Return the (x, y) coordinate for the center point of the cell that contains the specified text.  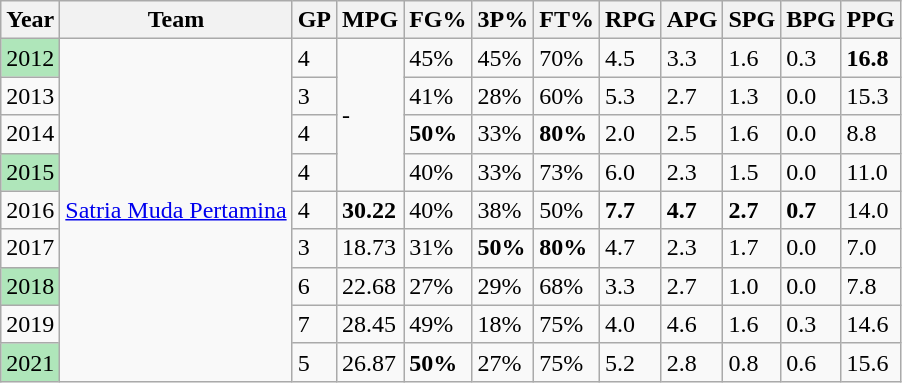
2021 (30, 362)
14.0 (870, 210)
2019 (30, 324)
2014 (30, 134)
0.6 (811, 362)
41% (438, 96)
49% (438, 324)
3P% (503, 20)
5.3 (630, 96)
0.7 (811, 210)
7 (314, 324)
2.5 (692, 134)
1.5 (752, 172)
73% (567, 172)
68% (567, 286)
GP (314, 20)
6.0 (630, 172)
1.7 (752, 248)
1.3 (752, 96)
22.68 (370, 286)
7.0 (870, 248)
14.6 (870, 324)
28% (503, 96)
Satria Muda Pertamina (176, 210)
FG% (438, 20)
2.8 (692, 362)
BPG (811, 20)
11.0 (870, 172)
- (370, 115)
18% (503, 324)
1.0 (752, 286)
28.45 (370, 324)
4.0 (630, 324)
Year (30, 20)
5 (314, 362)
60% (567, 96)
7.7 (630, 210)
6 (314, 286)
29% (503, 286)
0.8 (752, 362)
15.3 (870, 96)
2018 (30, 286)
7.8 (870, 286)
APG (692, 20)
2017 (30, 248)
SPG (752, 20)
26.87 (370, 362)
Team (176, 20)
2012 (30, 58)
2016 (30, 210)
31% (438, 248)
8.8 (870, 134)
38% (503, 210)
FT% (567, 20)
RPG (630, 20)
5.2 (630, 362)
4.6 (692, 324)
2013 (30, 96)
30.22 (370, 210)
70% (567, 58)
2015 (30, 172)
18.73 (370, 248)
4.5 (630, 58)
15.6 (870, 362)
2.0 (630, 134)
16.8 (870, 58)
MPG (370, 20)
PPG (870, 20)
